Detect which cell encompasses the target text, then output its [x, y] center coordinate. 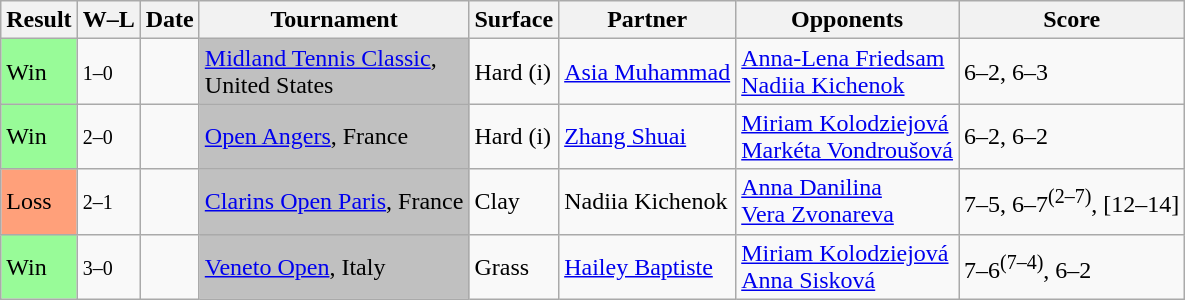
Clay [514, 202]
1–0 [108, 72]
Opponents [848, 20]
Veneto Open, Italy [334, 266]
Loss [39, 202]
Anna Danilina Vera Zvonareva [848, 202]
Surface [514, 20]
6–2, 6–3 [1072, 72]
Score [1072, 20]
7–6(7–4), 6–2 [1072, 266]
7–5, 6–7(2–7), [12–14] [1072, 202]
Nadiia Kichenok [648, 202]
Open Angers, France [334, 136]
Tournament [334, 20]
Anna-Lena Friedsam Nadiia Kichenok [848, 72]
Date [170, 20]
Clarins Open Paris, France [334, 202]
2–0 [108, 136]
Partner [648, 20]
Miriam Kolodziejová Anna Sisková [848, 266]
6–2, 6–2 [1072, 136]
Miriam Kolodziejová Markéta Vondroušová [848, 136]
Asia Muhammad [648, 72]
W–L [108, 20]
Zhang Shuai [648, 136]
Grass [514, 266]
Result [39, 20]
Midland Tennis Classic, United States [334, 72]
3–0 [108, 266]
2–1 [108, 202]
Hailey Baptiste [648, 266]
